Identify which cell holds the provided text, then report its (X, Y) central coordinate. 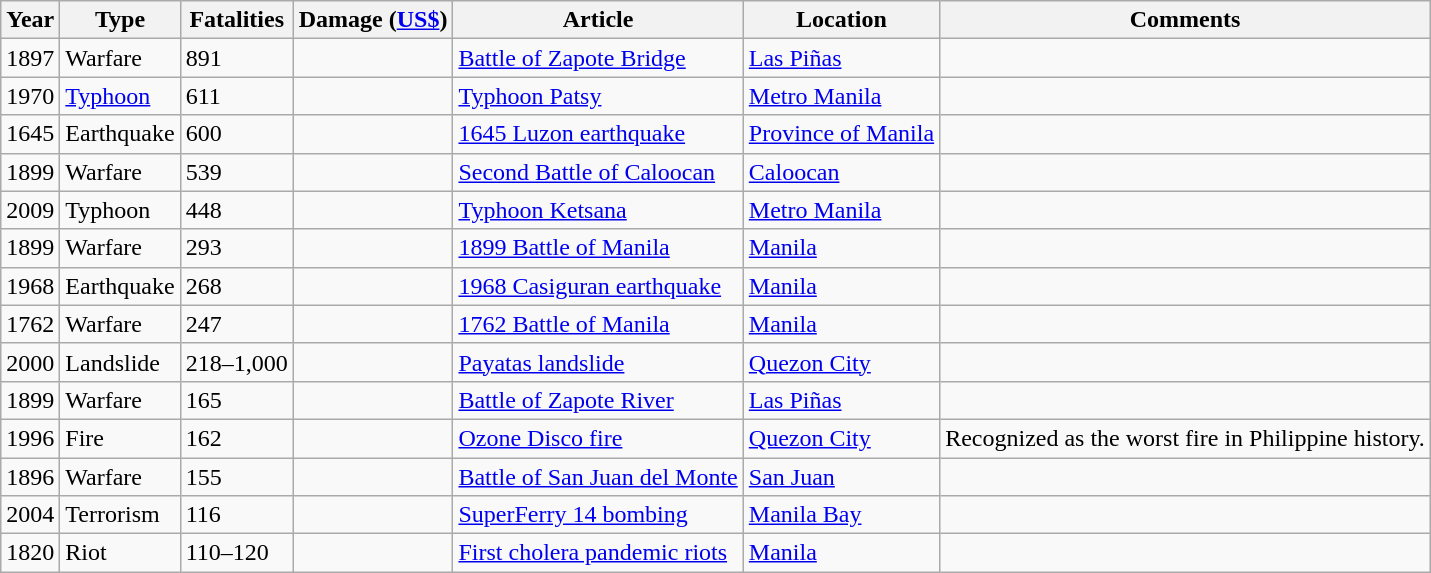
1820 (30, 553)
Fire (120, 438)
1996 (30, 438)
Battle of Zapote River (598, 400)
SuperFerry 14 bombing (598, 515)
268 (236, 286)
1645 (30, 134)
Province of Manila (841, 134)
539 (236, 172)
Article (598, 20)
611 (236, 96)
Recognized as the worst fire in Philippine history. (1186, 438)
Type (120, 20)
Terrorism (120, 515)
Battle of San Juan del Monte (598, 477)
Payatas landslide (598, 362)
1762 Battle of Manila (598, 324)
Ozone Disco fire (598, 438)
2009 (30, 210)
891 (236, 58)
Second Battle of Caloocan (598, 172)
1968 (30, 286)
Manila Bay (841, 515)
Caloocan (841, 172)
1897 (30, 58)
1645 Luzon earthquake (598, 134)
Landslide (120, 362)
448 (236, 210)
Battle of Zapote Bridge (598, 58)
293 (236, 248)
116 (236, 515)
110–120 (236, 553)
162 (236, 438)
Location (841, 20)
1899 Battle of Manila (598, 248)
San Juan (841, 477)
Comments (1186, 20)
155 (236, 477)
1970 (30, 96)
2000 (30, 362)
Typhoon Ketsana (598, 210)
247 (236, 324)
2004 (30, 515)
218–1,000 (236, 362)
165 (236, 400)
1896 (30, 477)
Typhoon Patsy (598, 96)
First cholera pandemic riots (598, 553)
Year (30, 20)
Damage (US$) (373, 20)
600 (236, 134)
Fatalities (236, 20)
Riot (120, 553)
1968 Casiguran earthquake (598, 286)
1762 (30, 324)
